Provide the (X, Y) coordinate of the cell's center where the given text is located.  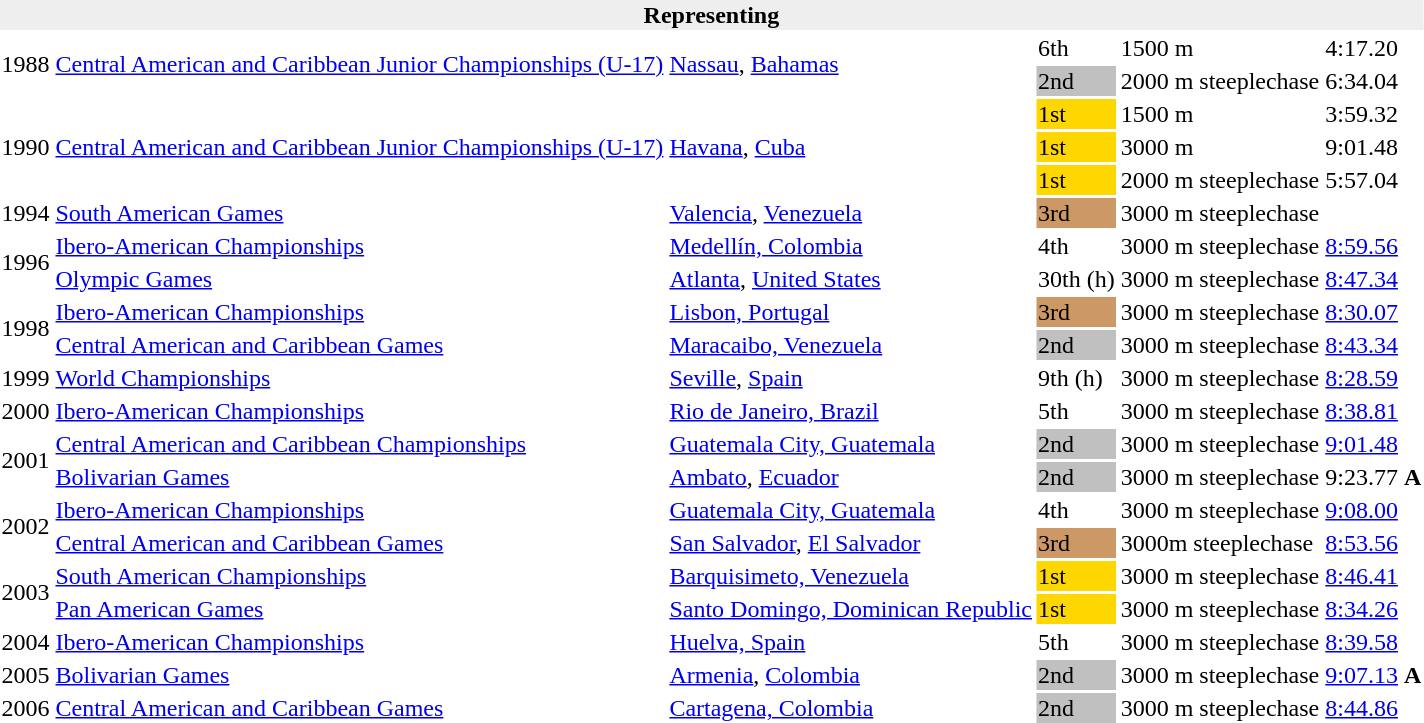
4:17.20 (1374, 48)
8:44.86 (1374, 708)
Pan American Games (360, 609)
1999 (26, 378)
Maracaibo, Venezuela (851, 345)
Valencia, Venezuela (851, 213)
1990 (26, 147)
2006 (26, 708)
Ambato, Ecuador (851, 477)
Rio de Janeiro, Brazil (851, 411)
1994 (26, 213)
1988 (26, 64)
2004 (26, 642)
9:07.13 A (1374, 675)
Barquisimeto, Venezuela (851, 576)
8:59.56 (1374, 246)
8:46.41 (1374, 576)
2003 (26, 592)
Seville, Spain (851, 378)
8:28.59 (1374, 378)
1996 (26, 262)
8:43.34 (1374, 345)
8:53.56 (1374, 543)
2005 (26, 675)
8:47.34 (1374, 279)
Lisbon, Portugal (851, 312)
8:39.58 (1374, 642)
8:30.07 (1374, 312)
Olympic Games (360, 279)
9:23.77 A (1374, 477)
South American Games (360, 213)
Santo Domingo, Dominican Republic (851, 609)
2001 (26, 460)
Cartagena, Colombia (851, 708)
Armenia, Colombia (851, 675)
2002 (26, 526)
Representing (712, 15)
Huelva, Spain (851, 642)
World Championships (360, 378)
6:34.04 (1374, 81)
Medellín, Colombia (851, 246)
30th (h) (1076, 279)
South American Championships (360, 576)
6th (1076, 48)
8:38.81 (1374, 411)
2000 (26, 411)
8:34.26 (1374, 609)
Atlanta, United States (851, 279)
Nassau, Bahamas (851, 64)
Havana, Cuba (851, 147)
1998 (26, 328)
Central American and Caribbean Championships (360, 444)
San Salvador, El Salvador (851, 543)
3000 m (1220, 147)
9:08.00 (1374, 510)
3000m steeplechase (1220, 543)
9th (h) (1076, 378)
5:57.04 (1374, 180)
3:59.32 (1374, 114)
